Pinpoint the cell where the given text exists, returning its (X, Y) midpoint coordinate. 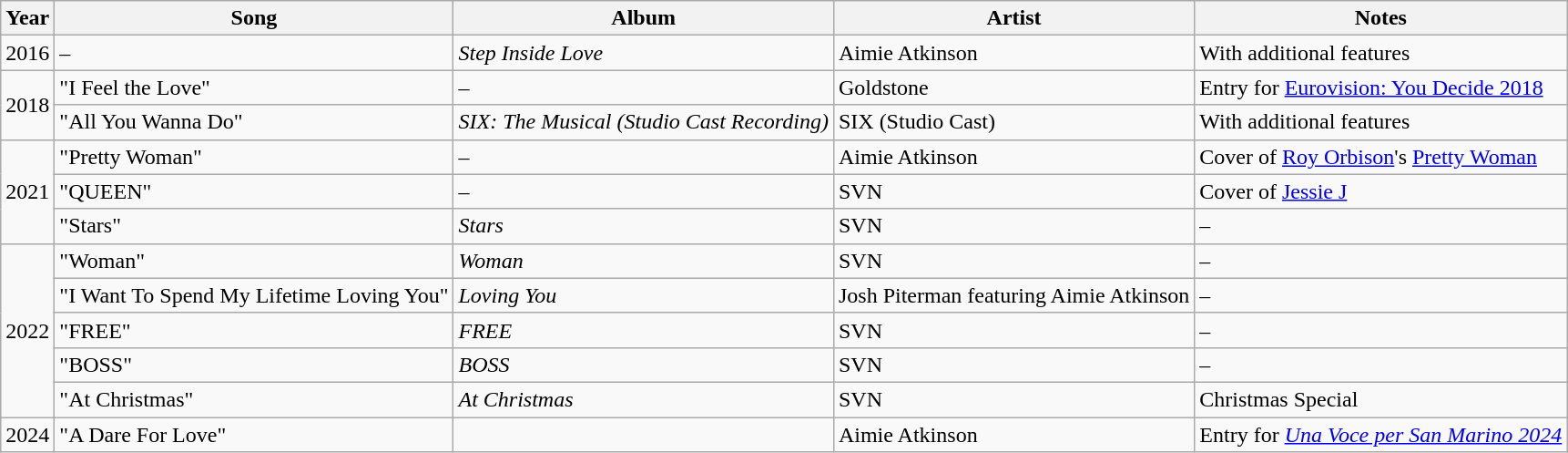
"FREE" (254, 330)
Step Inside Love (643, 53)
"Pretty Woman" (254, 157)
2016 (27, 53)
SIX (Studio Cast) (1013, 122)
FREE (643, 330)
"At Christmas" (254, 399)
Cover of Roy Orbison's Pretty Woman (1380, 157)
Artist (1013, 18)
Entry for Eurovision: You Decide 2018 (1380, 88)
Cover of Jessie J (1380, 191)
Loving You (643, 295)
2018 (27, 105)
2024 (27, 435)
Goldstone (1013, 88)
Stars (643, 226)
"I Feel the Love" (254, 88)
"I Want To Spend My Lifetime Loving You" (254, 295)
Album (643, 18)
BOSS (643, 365)
Christmas Special (1380, 399)
"A Dare For Love" (254, 435)
"Woman" (254, 261)
Entry for Una Voce per San Marino 2024 (1380, 435)
"All You Wanna Do" (254, 122)
2021 (27, 191)
2022 (27, 330)
Josh Piterman featuring Aimie Atkinson (1013, 295)
"BOSS" (254, 365)
"QUEEN" (254, 191)
Year (27, 18)
At Christmas (643, 399)
Notes (1380, 18)
Song (254, 18)
SIX: The Musical (Studio Cast Recording) (643, 122)
Woman (643, 261)
"Stars" (254, 226)
